Locate the cell with the specified text and output its [x, y] center coordinate. 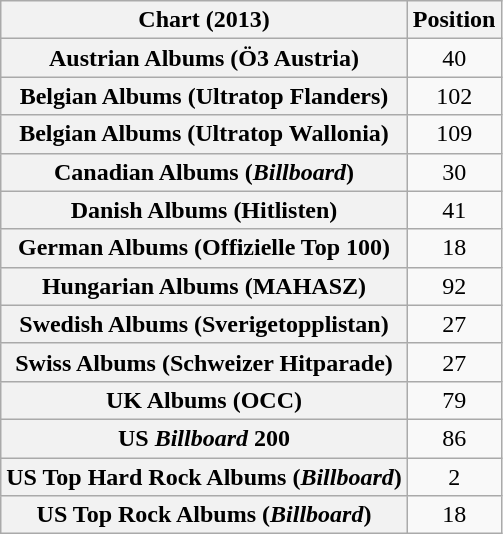
Belgian Albums (Ultratop Flanders) [204, 96]
Chart (2013) [204, 20]
92 [454, 286]
102 [454, 96]
Hungarian Albums (MAHASZ) [204, 286]
US Top Hard Rock Albums (Billboard) [204, 477]
Danish Albums (Hitlisten) [204, 210]
2 [454, 477]
Canadian Albums (Billboard) [204, 172]
German Albums (Offizielle Top 100) [204, 248]
Belgian Albums (Ultratop Wallonia) [204, 134]
Swiss Albums (Schweizer Hitparade) [204, 362]
30 [454, 172]
40 [454, 58]
86 [454, 438]
US Billboard 200 [204, 438]
US Top Rock Albums (Billboard) [204, 515]
UK Albums (OCC) [204, 400]
Position [454, 20]
41 [454, 210]
109 [454, 134]
79 [454, 400]
Austrian Albums (Ö3 Austria) [204, 58]
Swedish Albums (Sverigetopplistan) [204, 324]
